Detect which cell encompasses the target text, then output its [X, Y] center coordinate. 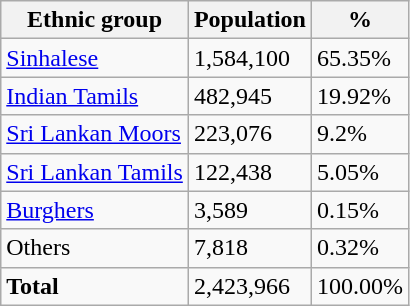
482,945 [250, 96]
Indian Tamils [95, 96]
Burghers [95, 210]
Ethnic group [95, 20]
% [360, 20]
3,589 [250, 210]
0.32% [360, 248]
5.05% [360, 172]
2,423,966 [250, 286]
7,818 [250, 248]
Sri Lankan Tamils [95, 172]
100.00% [360, 286]
1,584,100 [250, 58]
Sinhalese [95, 58]
Total [95, 286]
0.15% [360, 210]
Sri Lankan Moors [95, 134]
19.92% [360, 96]
Population [250, 20]
65.35% [360, 58]
122,438 [250, 172]
9.2% [360, 134]
Others [95, 248]
223,076 [250, 134]
